Capture the cell that displays the provided text and extract its [X, Y] central coordinate. 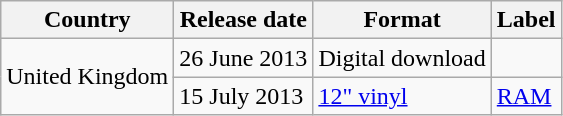
Label [526, 20]
United Kingdom [88, 77]
Country [88, 20]
12" vinyl [402, 96]
Digital download [402, 58]
Format [402, 20]
15 July 2013 [244, 96]
Release date [244, 20]
RAM [526, 96]
26 June 2013 [244, 58]
